For the text-containing cell, return its midpoint in (X, Y) coordinate format. 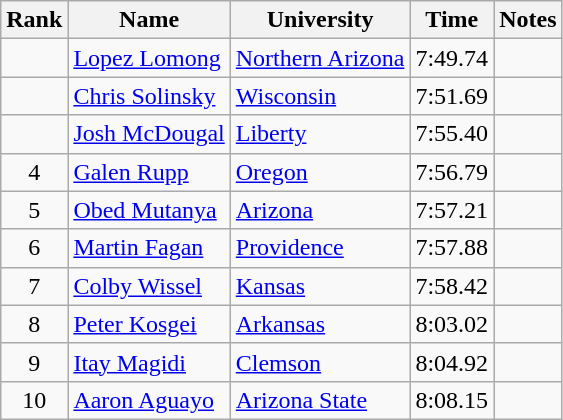
Notes (528, 20)
7:51.69 (452, 96)
8:04.92 (452, 362)
4 (34, 172)
Obed Mutanya (149, 210)
7:49.74 (452, 58)
Wisconsin (320, 96)
5 (34, 210)
Liberty (320, 134)
8:03.02 (452, 324)
Arizona (320, 210)
Kansas (320, 286)
7:57.21 (452, 210)
Itay Magidi (149, 362)
Clemson (320, 362)
6 (34, 248)
7:57.88 (452, 248)
University (320, 20)
7:55.40 (452, 134)
Aaron Aguayo (149, 400)
Colby Wissel (149, 286)
Galen Rupp (149, 172)
Providence (320, 248)
Martin Fagan (149, 248)
Northern Arizona (320, 58)
7:58.42 (452, 286)
Time (452, 20)
9 (34, 362)
8 (34, 324)
Chris Solinsky (149, 96)
Arizona State (320, 400)
7:56.79 (452, 172)
Rank (34, 20)
Peter Kosgei (149, 324)
Lopez Lomong (149, 58)
Arkansas (320, 324)
7 (34, 286)
Josh McDougal (149, 134)
Oregon (320, 172)
Name (149, 20)
10 (34, 400)
8:08.15 (452, 400)
